Determine the [x, y] coordinate at the center of the cell enclosing the given text.  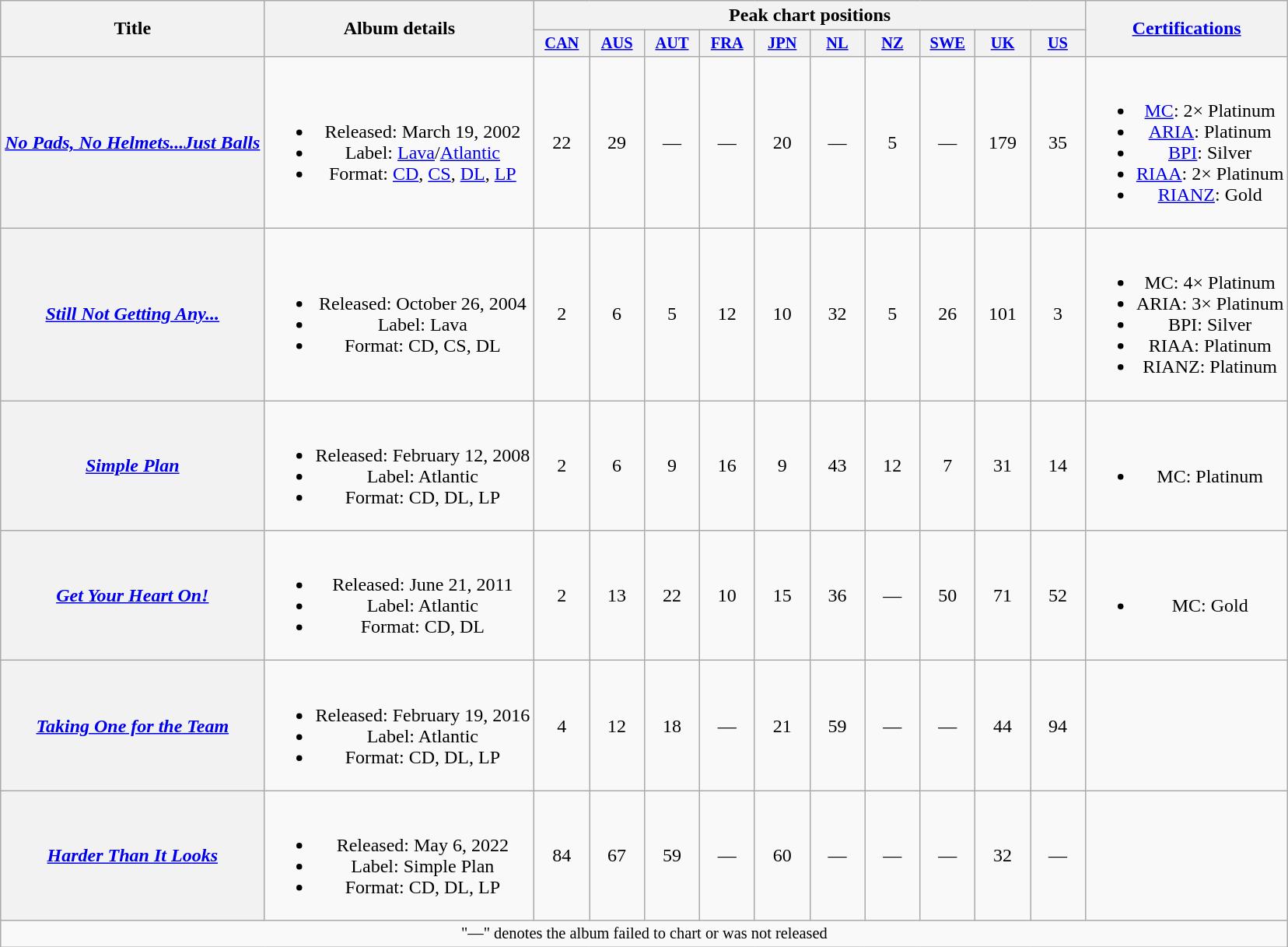
16 [726, 465]
4 [562, 725]
Peak chart positions [810, 16]
Taking One for the Team [132, 725]
FRA [726, 44]
SWE [947, 44]
MC: 2× PlatinumARIA: PlatinumBPI: SilverRIAA: 2× PlatinumRIANZ: Gold [1187, 142]
29 [618, 142]
CAN [562, 44]
20 [782, 142]
Still Not Getting Any... [132, 314]
US [1058, 44]
Released: May 6, 2022Label: Simple PlanFormat: CD, DL, LP [400, 856]
60 [782, 856]
MC: 4× PlatinumARIA: 3× PlatinumBPI: SilverRIAA: PlatinumRIANZ: Platinum [1187, 314]
Title [132, 29]
26 [947, 314]
MC: Platinum [1187, 465]
Released: October 26, 2004Label: LavaFormat: CD, CS, DL [400, 314]
"—" denotes the album failed to chart or was not released [644, 934]
44 [1003, 725]
94 [1058, 725]
NL [837, 44]
31 [1003, 465]
MC: Gold [1187, 596]
Released: February 19, 2016Label: AtlanticFormat: CD, DL, LP [400, 725]
35 [1058, 142]
Released: February 12, 2008Label: AtlanticFormat: CD, DL, LP [400, 465]
UK [1003, 44]
14 [1058, 465]
67 [618, 856]
AUT [672, 44]
NZ [893, 44]
AUS [618, 44]
Simple Plan [132, 465]
JPN [782, 44]
52 [1058, 596]
43 [837, 465]
101 [1003, 314]
50 [947, 596]
Certifications [1187, 29]
Released: June 21, 2011Label: AtlanticFormat: CD, DL [400, 596]
3 [1058, 314]
84 [562, 856]
No Pads, No Helmets...Just Balls [132, 142]
Released: March 19, 2002Label: Lava/AtlanticFormat: CD, CS, DL, LP [400, 142]
Get Your Heart On! [132, 596]
36 [837, 596]
179 [1003, 142]
13 [618, 596]
18 [672, 725]
71 [1003, 596]
Harder Than It Looks [132, 856]
Album details [400, 29]
15 [782, 596]
21 [782, 725]
7 [947, 465]
